Return [X, Y] of the center of cell containing provided text 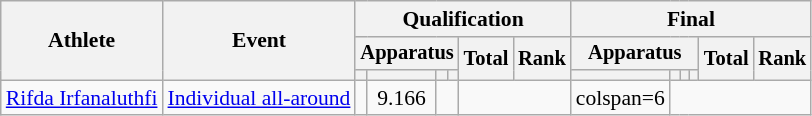
Event [260, 40]
Athlete [82, 40]
colspan=6 [620, 98]
Individual all-around [260, 98]
9.166 [402, 98]
Qualification [462, 19]
Final [691, 19]
Rifda Irfanaluthfi [82, 98]
